Return (X, Y) of the center of cell containing provided text 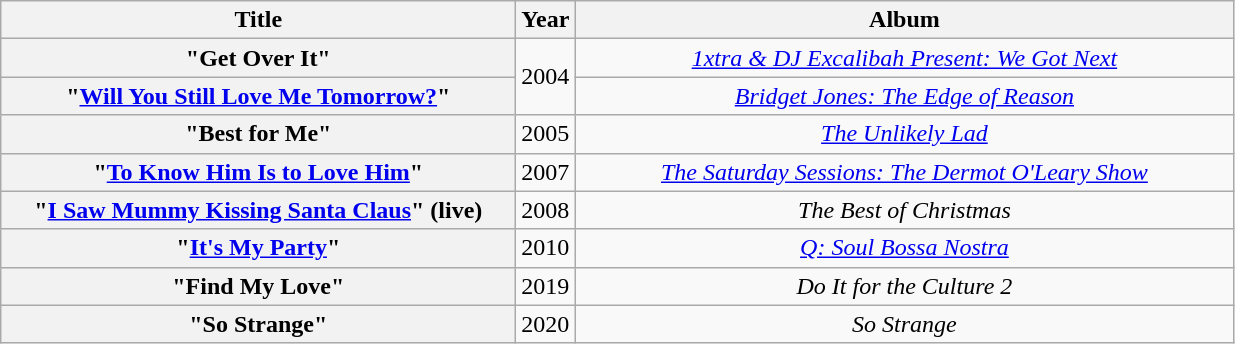
"Will You Still Love Me Tomorrow?" (258, 96)
The Best of Christmas (904, 210)
2004 (546, 77)
2005 (546, 134)
2008 (546, 210)
"To Know Him Is to Love Him" (258, 172)
Year (546, 20)
Do It for the Culture 2 (904, 286)
1xtra & DJ Excalibah Present: We Got Next (904, 58)
"Get Over It" (258, 58)
Bridget Jones: The Edge of Reason (904, 96)
The Unlikely Lad (904, 134)
2019 (546, 286)
The Saturday Sessions: The Dermot O'Leary Show (904, 172)
So Strange (904, 324)
Q: Soul Bossa Nostra (904, 248)
"It's My Party" (258, 248)
2020 (546, 324)
Title (258, 20)
"Best for Me" (258, 134)
2010 (546, 248)
2007 (546, 172)
Album (904, 20)
"I Saw Mummy Kissing Santa Claus" (live) (258, 210)
"Find My Love" (258, 286)
"So Strange" (258, 324)
